Return [X, Y] of the center of cell containing provided text 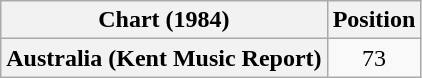
Australia (Kent Music Report) [164, 58]
Position [374, 20]
Chart (1984) [164, 20]
73 [374, 58]
